Determine the [X, Y] coordinate at the center of the cell enclosing the given text.  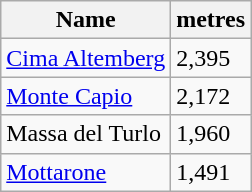
1,960 [211, 134]
Cima Altemberg [86, 58]
Massa del Turlo [86, 134]
1,491 [211, 172]
Mottarone [86, 172]
2,172 [211, 96]
metres [211, 20]
Monte Capio [86, 96]
2,395 [211, 58]
Name [86, 20]
